Detect which cell encompasses the target text, then output its [x, y] center coordinate. 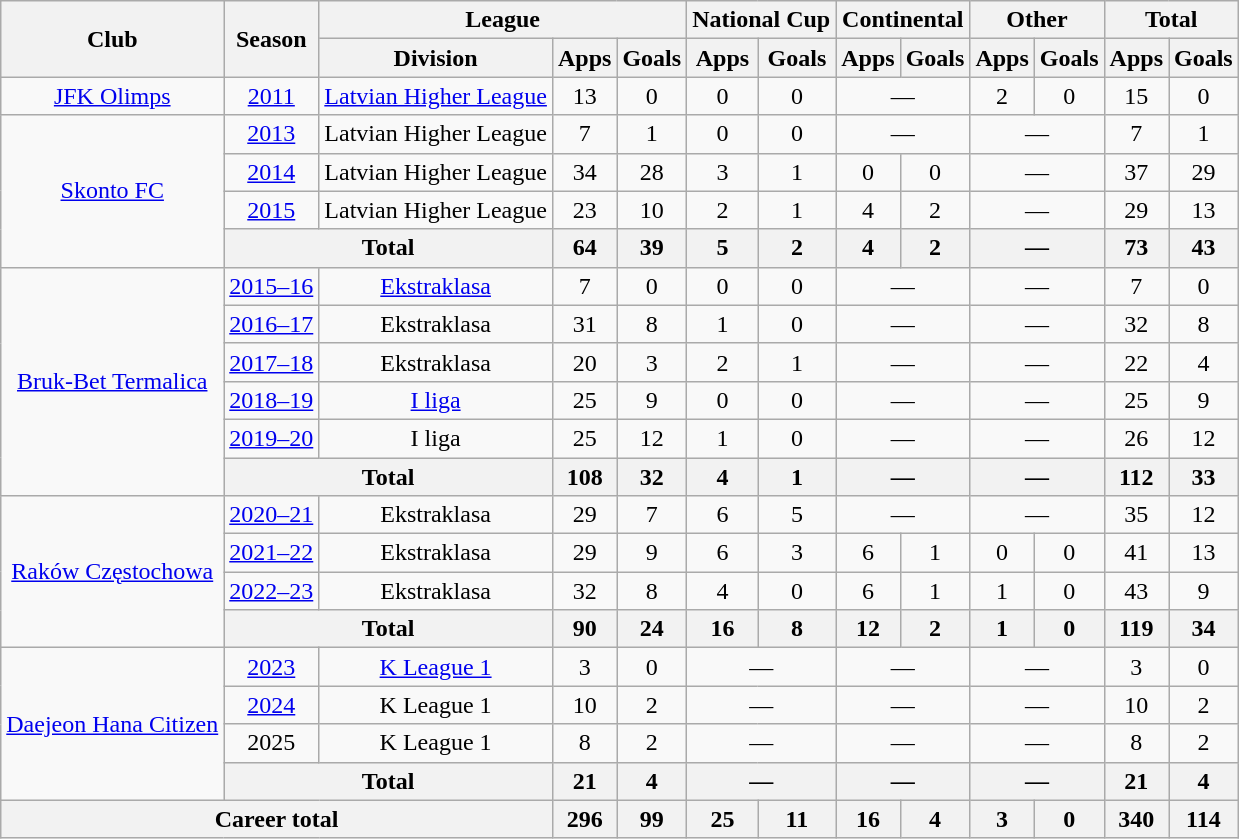
112 [1136, 477]
National Cup [762, 20]
2015–16 [272, 286]
15 [1136, 96]
2023 [272, 667]
Skonto FC [112, 191]
296 [584, 819]
41 [1136, 553]
2024 [272, 705]
108 [584, 477]
31 [584, 324]
League [503, 20]
Raków Częstochowa [112, 572]
2014 [272, 172]
Career total [277, 819]
114 [1203, 819]
35 [1136, 515]
2019–20 [272, 438]
Other [1037, 20]
2021–22 [272, 553]
340 [1136, 819]
23 [584, 210]
2016–17 [272, 324]
2018–19 [272, 400]
119 [1136, 629]
Continental [903, 20]
2025 [272, 743]
26 [1136, 438]
Division [436, 58]
2022–23 [272, 591]
Daejeon Hana Citizen [112, 724]
2020–21 [272, 515]
39 [652, 248]
2017–18 [272, 362]
24 [652, 629]
2011 [272, 96]
33 [1203, 477]
37 [1136, 172]
2013 [272, 134]
22 [1136, 362]
JFK Olimps [112, 96]
99 [652, 819]
Season [272, 39]
90 [584, 629]
Bruk-Bet Termalica [112, 381]
11 [797, 819]
73 [1136, 248]
28 [652, 172]
Club [112, 39]
64 [584, 248]
2015 [272, 210]
20 [584, 362]
